Capture the cell that displays the provided text and extract its (X, Y) central coordinate. 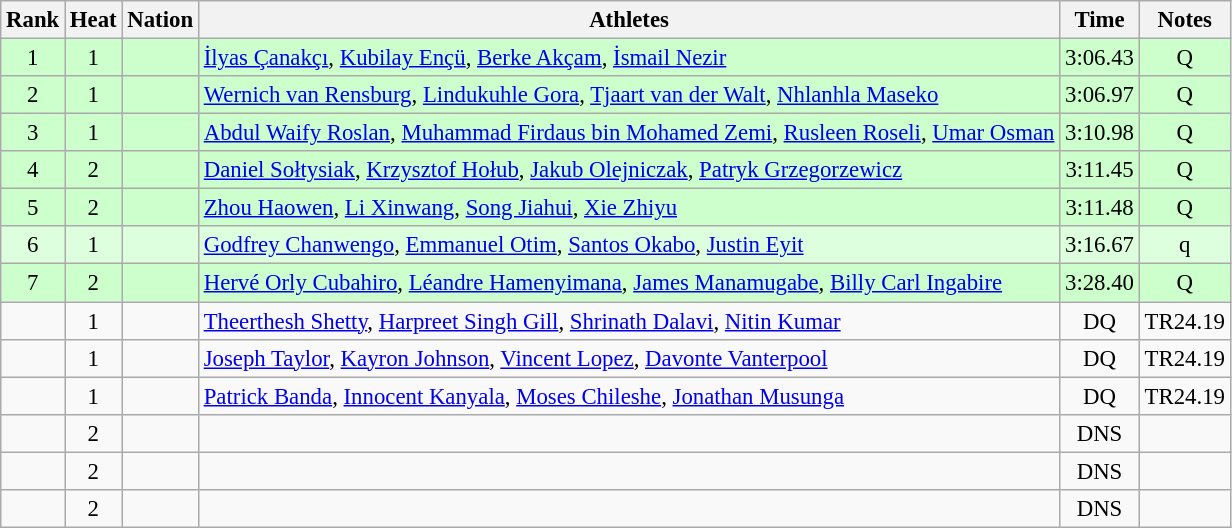
3:06.43 (1100, 58)
Rank (33, 20)
Daniel Sołtysiak, Krzysztof Hołub, Jakub Olejniczak, Patryk Grzegorzewicz (628, 170)
Hervé Orly Cubahiro, Léandre Hamenyimana, James Manamugabe, Billy Carl Ingabire (628, 283)
Zhou Haowen, Li Xinwang, Song Jiahui, Xie Zhiyu (628, 208)
Nation (160, 20)
3:28.40 (1100, 283)
Wernich van Rensburg, Lindukuhle Gora, Tjaart van der Walt, Nhlanhla Maseko (628, 95)
q (1184, 245)
6 (33, 245)
Godfrey Chanwengo, Emmanuel Otim, Santos Okabo, Justin Eyit (628, 245)
Athletes (628, 20)
Notes (1184, 20)
5 (33, 208)
3:10.98 (1100, 133)
7 (33, 283)
Theerthesh Shetty, Harpreet Singh Gill, Shrinath Dalavi, Nitin Kumar (628, 321)
Abdul Waify Roslan, Muhammad Firdaus bin Mohamed Zemi, Rusleen Roseli, Umar Osman (628, 133)
Patrick Banda, Innocent Kanyala, Moses Chileshe, Jonathan Musunga (628, 396)
3:11.48 (1100, 208)
3 (33, 133)
Time (1100, 20)
Heat (94, 20)
3:06.97 (1100, 95)
3:11.45 (1100, 170)
İlyas Çanakçı, Kubilay Ençü, Berke Akçam, İsmail Nezir (628, 58)
Joseph Taylor, Kayron Johnson, Vincent Lopez, Davonte Vanterpool (628, 358)
4 (33, 170)
3:16.67 (1100, 245)
